Detect which cell encompasses the target text, then output its (X, Y) center coordinate. 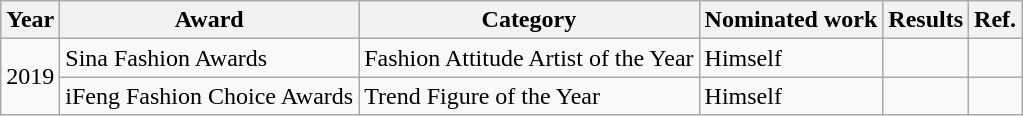
Sina Fashion Awards (210, 58)
Category (529, 20)
Nominated work (791, 20)
Fashion Attitude Artist of the Year (529, 58)
Ref. (996, 20)
Trend Figure of the Year (529, 96)
iFeng Fashion Choice Awards (210, 96)
Year (30, 20)
Award (210, 20)
Results (926, 20)
2019 (30, 77)
